For the text-containing cell, return its midpoint in [x, y] coordinate format. 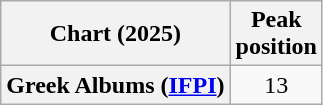
Greek Albums (IFPI) [116, 85]
13 [276, 85]
Peakposition [276, 34]
Chart (2025) [116, 34]
